Determine the (X, Y) coordinate at the center of the cell enclosing the given text.  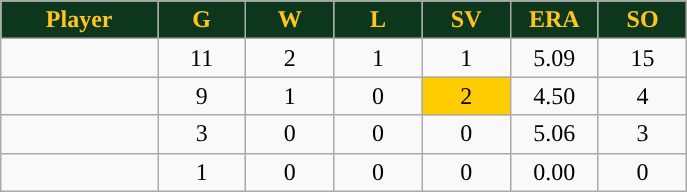
SV (466, 20)
4.50 (554, 96)
15 (642, 58)
0.00 (554, 172)
SO (642, 20)
9 (202, 96)
L (378, 20)
G (202, 20)
4 (642, 96)
ERA (554, 20)
W (290, 20)
Player (80, 20)
5.09 (554, 58)
11 (202, 58)
5.06 (554, 134)
